Find where the given text appears and provide that cell's center as [x, y] coordinate. 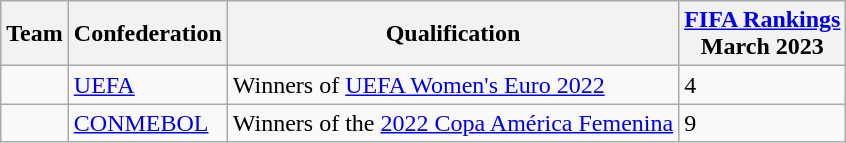
FIFA RankingsMarch 2023 [762, 34]
9 [762, 123]
CONMEBOL [148, 123]
Qualification [452, 34]
Team [35, 34]
Winners of the 2022 Copa América Femenina [452, 123]
UEFA [148, 85]
Confederation [148, 34]
4 [762, 85]
Winners of UEFA Women's Euro 2022 [452, 85]
